Pinpoint the cell where the given text exists, returning its (x, y) midpoint coordinate. 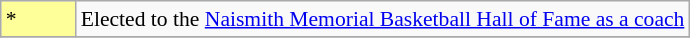
Elected to the Naismith Memorial Basketball Hall of Fame as a coach (383, 19)
* (38, 19)
